Return (x, y) of the center of cell containing provided text 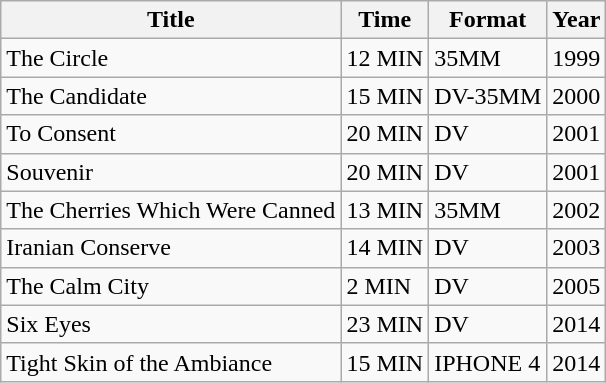
The Candidate (171, 96)
2 MIN (385, 286)
IPHONE 4 (488, 362)
2002 (576, 210)
The Cherries Which Were Canned (171, 210)
Time (385, 20)
Tight Skin of the Ambiance (171, 362)
Souvenir (171, 172)
The Circle (171, 58)
2003 (576, 248)
13 MIN (385, 210)
2000 (576, 96)
DV-35MM (488, 96)
14 MIN (385, 248)
1999 (576, 58)
2005 (576, 286)
To Consent (171, 134)
The Calm City (171, 286)
Iranian Conserve (171, 248)
23 MIN (385, 324)
Title (171, 20)
Year (576, 20)
Format (488, 20)
Six Eyes (171, 324)
12 MIN (385, 58)
